Find where the given text appears and provide that cell's center as (x, y) coordinate. 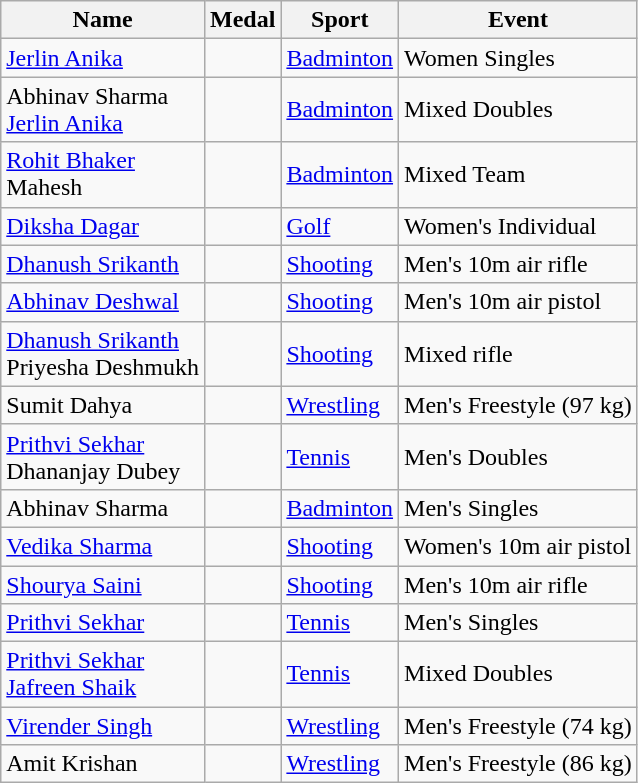
Women's Individual (518, 226)
Prithvi Sekhar (103, 623)
Abhinav SharmaJerlin Anika (103, 110)
Abhinav Sharma (103, 508)
Men's Freestyle (97 kg) (518, 405)
Abhinav Deshwal (103, 302)
Men's Freestyle (86 kg) (518, 764)
Men's 10m air pistol (518, 302)
Virender Singh (103, 726)
Shourya Saini (103, 585)
Diksha Dagar (103, 226)
Dhanush Srikanth (103, 264)
Mixed Team (518, 174)
Women Singles (518, 58)
Men's Freestyle (74 kg) (518, 726)
Sumit Dahya (103, 405)
Rohit BhakerMahesh (103, 174)
Men's Doubles (518, 456)
Prithvi SekharJafreen Shaik (103, 674)
Medal (242, 20)
Event (518, 20)
Mixed rifle (518, 354)
Women's 10m air pistol (518, 546)
Vedika Sharma (103, 546)
Prithvi SekharDhananjay Dubey (103, 456)
Golf (340, 226)
Jerlin Anika (103, 58)
Name (103, 20)
Amit Krishan (103, 764)
Sport (340, 20)
Dhanush SrikanthPriyesha Deshmukh (103, 354)
